For the text-containing cell, return its midpoint in [x, y] coordinate format. 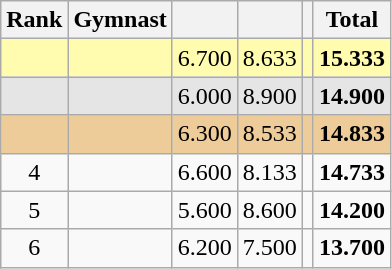
14.833 [352, 134]
Rank [34, 20]
8.633 [270, 58]
6.000 [204, 96]
5 [34, 210]
13.700 [352, 248]
Total [352, 20]
6.700 [204, 58]
8.533 [270, 134]
6.300 [204, 134]
4 [34, 172]
5.600 [204, 210]
8.900 [270, 96]
7.500 [270, 248]
Gymnast [120, 20]
15.333 [352, 58]
14.733 [352, 172]
8.600 [270, 210]
6 [34, 248]
14.900 [352, 96]
8.133 [270, 172]
14.200 [352, 210]
6.600 [204, 172]
6.200 [204, 248]
